Search for the cell housing the specified text and yield its [X, Y] center coordinate. 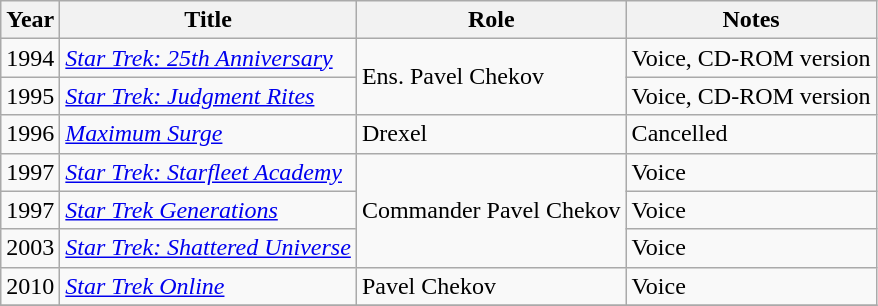
2010 [30, 286]
2003 [30, 248]
Star Trek Generations [208, 210]
1995 [30, 96]
Star Trek: Starfleet Academy [208, 172]
Star Trek Online [208, 286]
Pavel Chekov [491, 286]
Title [208, 20]
Star Trek: Shattered Universe [208, 248]
Role [491, 20]
Cancelled [751, 134]
1996 [30, 134]
Maximum Surge [208, 134]
1994 [30, 58]
Drexel [491, 134]
Notes [751, 20]
Commander Pavel Chekov [491, 210]
Ens. Pavel Chekov [491, 77]
Star Trek: 25th Anniversary [208, 58]
Star Trek: Judgment Rites [208, 96]
Year [30, 20]
